Identify which cell holds the provided text, then report its (x, y) central coordinate. 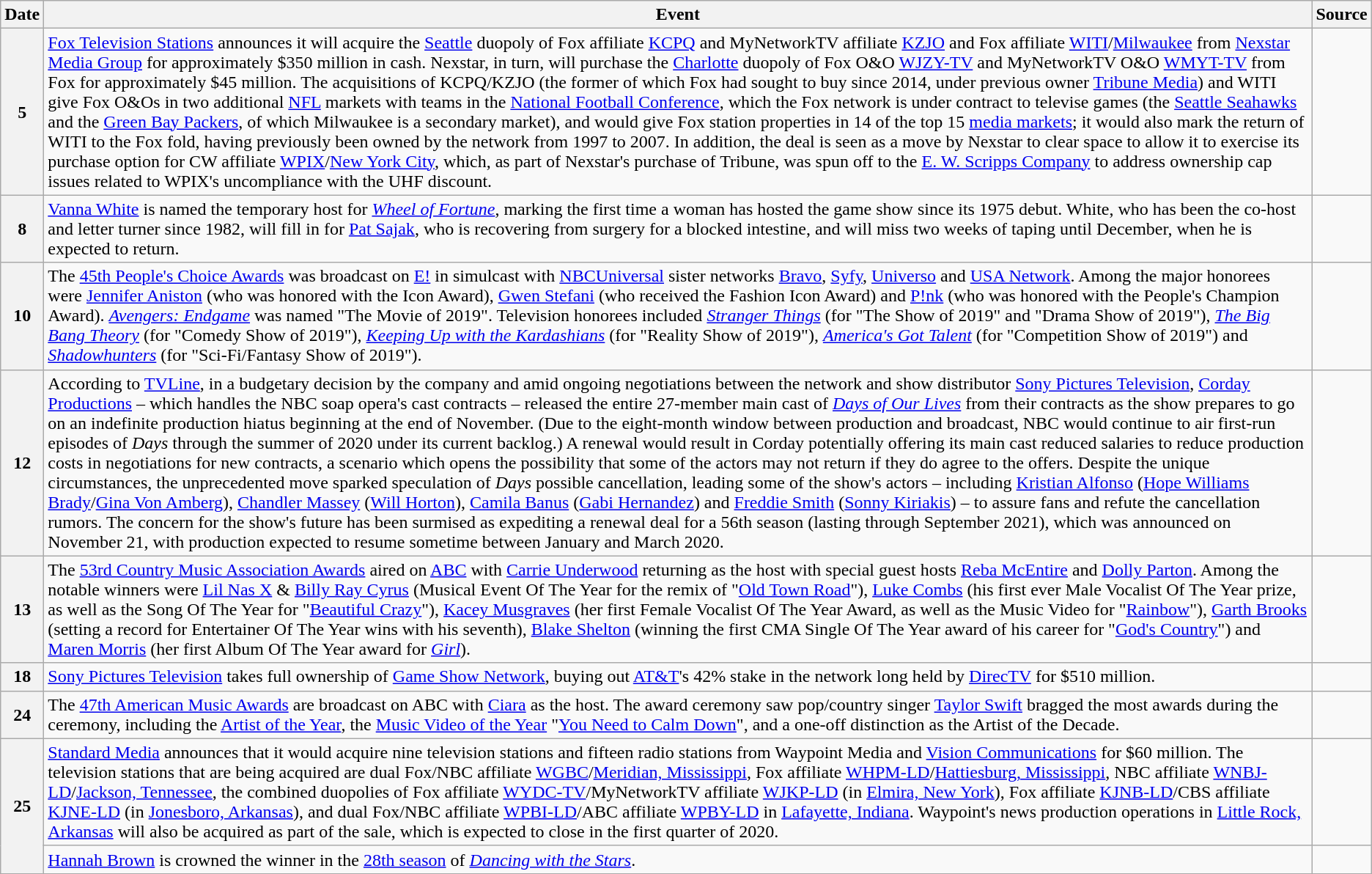
Event (678, 15)
Sony Pictures Television takes full ownership of Game Show Network, buying out AT&T's 42% stake in the network long held by DirecTV for $510 million. (678, 677)
Hannah Brown is crowned the winner in the 28th season of Dancing with the Stars. (678, 859)
13 (22, 609)
8 (22, 229)
10 (22, 316)
Source (1341, 15)
24 (22, 714)
25 (22, 806)
12 (22, 463)
18 (22, 677)
Date (22, 15)
5 (22, 111)
